Detect which cell encompasses the target text, then output its (X, Y) center coordinate. 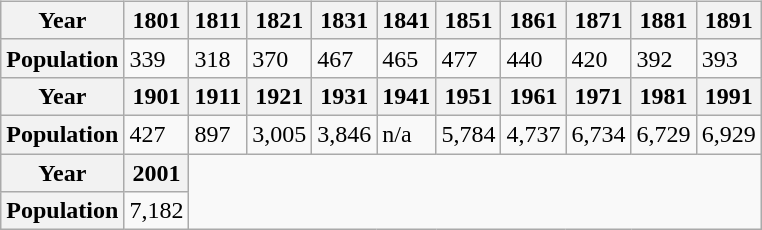
1961 (534, 96)
1921 (280, 96)
2001 (156, 173)
1981 (664, 96)
1841 (406, 20)
6,929 (728, 134)
339 (156, 58)
1951 (468, 96)
427 (156, 134)
440 (534, 58)
n/a (406, 134)
1941 (406, 96)
1911 (218, 96)
1901 (156, 96)
6,734 (598, 134)
3,846 (344, 134)
1871 (598, 20)
5,784 (468, 134)
4,737 (534, 134)
392 (664, 58)
370 (280, 58)
1861 (534, 20)
1811 (218, 20)
1891 (728, 20)
1931 (344, 96)
1881 (664, 20)
1991 (728, 96)
318 (218, 58)
897 (218, 134)
1851 (468, 20)
393 (728, 58)
467 (344, 58)
1801 (156, 20)
6,729 (664, 134)
1821 (280, 20)
1971 (598, 96)
465 (406, 58)
3,005 (280, 134)
7,182 (156, 211)
1831 (344, 20)
420 (598, 58)
477 (468, 58)
